Determine the (x, y) coordinate at the center of the cell enclosing the given text.  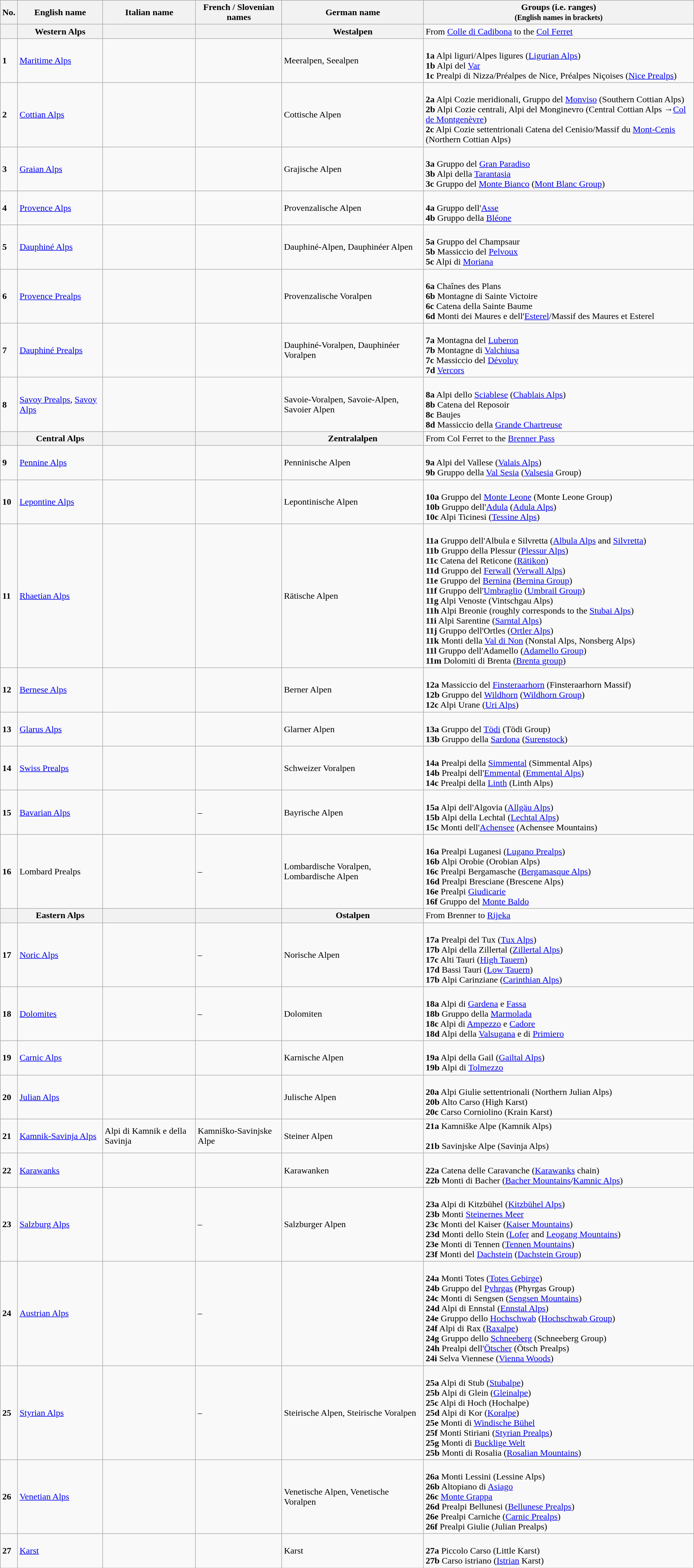
18 (9, 1014)
Swiss Prealps (60, 768)
Provenzalische Voralpen (353, 296)
17 (9, 954)
Dauphiné Alps (60, 247)
Lombard Prealps (60, 871)
Schweizer Voralpen (353, 768)
12 (9, 690)
22a Catena delle Caravanche (Karawanks chain) 22b Monti di Bacher (Bacher Mountains/Kamnic Alps) (559, 1170)
7a Montagna del Luberon 7b Montagne di Valchiusa 7c Massiccio del Dévoluy 7d Vercors (559, 350)
4a Gruppo dell'Asse 4b Gruppo della Bléone (559, 208)
Italian name (149, 13)
Eastern Alps (60, 916)
19 (9, 1058)
1a Alpi liguri/Alpes ligures (Ligurian Alps) 1b Alpi del Var 1c Prealpi di Nizza/Préalpes de Nice, Préalpes Niçoises (Nice Prealps) (559, 61)
6 (9, 296)
Julische Alpen (353, 1097)
10a Gruppo del Monte Leone (Monte Leone Group) 10b Gruppo dell'Adula (Adula Alps) 10c Alpi Ticinesi (Tessine Alps) (559, 502)
Salzburg Alps (60, 1224)
27a Piccolo Carso (Little Karst) 27b Carso istriano (Istrian Karst) (559, 1551)
Glarner Alpen (353, 729)
3a Gruppo del Gran Paradiso 3b Alpi della Tarantasia 3c Gruppo del Monte Bianco (Mont Blanc Group) (559, 169)
Grajische Alpen (353, 169)
Savoy Prealps, Savoy Alps (60, 404)
French / Slovenian names (239, 13)
Provence Prealps (60, 296)
Western Alps (60, 31)
4 (9, 208)
Provenzalische Alpen (353, 208)
25 (9, 1413)
Karnische Alpen (353, 1058)
16 (9, 871)
9 (9, 462)
Lombardische Voralpen, Lombardische Alpen (353, 871)
14 (9, 768)
Karawanks (60, 1170)
5a Gruppo del Champsaur 5b Massiccio del Pelvoux 5c Alpi di Moriana (559, 247)
From Colle di Cadibona to the Col Ferret (559, 31)
Berner Alpen (353, 690)
Graian Alps (60, 169)
Dolomites (60, 1014)
20a Alpi Giulie settentrionali (Northern Julian Alps) 20b Alto Carso (High Karst) 20c Carso Corniolino (Krain Karst) (559, 1097)
24 (9, 1313)
Venetian Alps (60, 1497)
Karawanken (353, 1170)
Bernese Alps (60, 690)
Noric Alps (60, 954)
Dauphiné-Alpen, Dauphinéer Alpen (353, 247)
5 (9, 247)
Dauphiné-Voralpen, Dauphinéer Voralpen (353, 350)
Lepontine Alps (60, 502)
23 (9, 1224)
Maritime Alps (60, 61)
14a Prealpi della Simmental (Simmental Alps) 14b Prealpi dell'Emmental (Emmental Alps) 14c Prealpi della Linth (Linth Alps) (559, 768)
1 (9, 61)
8 (9, 404)
From Brenner to Rijeka (559, 916)
Julian Alps (60, 1097)
Austrian Alps (60, 1313)
Ostalpen (353, 916)
8a Alpi dello Sciablese (Chablais Alps) 8b Catena del Reposoir 8c Baujes 8d Massiccio della Grande Chartreuse (559, 404)
Central Alps (60, 438)
Penninische Alpen (353, 462)
13 (9, 729)
Kamniško-Savinjske Alpe (239, 1136)
Provence Alps (60, 208)
Groups (i.e. ranges)(English names in brackets) (559, 13)
3 (9, 169)
Lepontinische Alpen (353, 502)
Zentralalpen (353, 438)
Bavarian Alps (60, 812)
Steirische Alpen, Steirische Voralpen (353, 1413)
Alpi di Kamnik e della Savinja (149, 1136)
9a Alpi del Vallese (Valais Alps) 9b Gruppo della Val Sesia (Valsesia Group) (559, 462)
Dauphiné Prealps (60, 350)
Pennine Alps (60, 462)
Savoie-Voralpen, Savoie-Alpen, Savoier Alpen (353, 404)
Meeralpen, Seealpen (353, 61)
Rätische Alpen (353, 596)
Rhaetian Alps (60, 596)
21 (9, 1136)
Norische Alpen (353, 954)
From Col Ferret to the Brenner Pass (559, 438)
Glarus Alps (60, 729)
Westalpen (353, 31)
Bayrische Alpen (353, 812)
7 (9, 350)
26 (9, 1497)
No. (9, 13)
Carnic Alps (60, 1058)
Salzburger Alpen (353, 1224)
English name (60, 13)
German name (353, 13)
19a Alpi della Gail (Gailtal Alps) 19b Alpi di Tolmezzo (559, 1058)
15 (9, 812)
21a Kamniške Alpe (Kamnik Alps)21b Savinjske Alpe (Savinja Alps) (559, 1136)
11 (9, 596)
20 (9, 1097)
27 (9, 1551)
Cottische Alpen (353, 115)
Dolomiten (353, 1014)
Steiner Alpen (353, 1136)
6a Chaînes des Plans 6b Montagne di Sainte Victoire 6c Catena della Sainte Baume 6d Monti dei Maures e dell'Esterel/Massif des Maures et Esterel (559, 296)
Kamnik-Savinja Alps (60, 1136)
15a Alpi dell'Algovia (Allgäu Alps) 15b Alpi della Lechtal (Lechtal Alps) 15c Monti dell'Achensee (Achensee Mountains) (559, 812)
13a Gruppo del Tödi (Tödi Group) 13b Gruppo della Sardona (Surenstock) (559, 729)
Styrian Alps (60, 1413)
2 (9, 115)
18a Alpi di Gardena e Fassa 18b Gruppo della Marmolada 18c Alpi di Ampezzo e Cadore 18d Alpi della Valsugana e di Primiero (559, 1014)
Venetische Alpen, Venetische Voralpen (353, 1497)
12a Massiccio del Finsteraarhorn (Finsteraarhorn Massif) 12b Gruppo del Wildhorn (Wildhorn Group) 12c Alpi Urane (Uri Alps) (559, 690)
10 (9, 502)
Cottian Alps (60, 115)
22 (9, 1170)
